Determine the [x, y] coordinate at the center of the cell enclosing the given text.  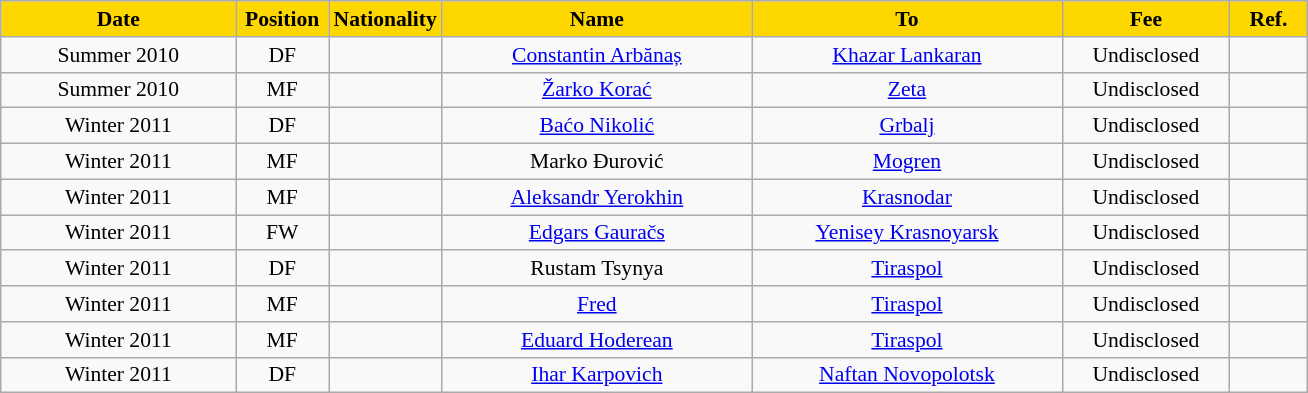
Grbalj [907, 126]
Aleksandr Yerokhin [597, 197]
Date [118, 19]
Eduard Hoderean [597, 340]
Ihar Karpovich [597, 375]
Position [282, 19]
Ref. [1269, 19]
Edgars Gauračs [597, 233]
FW [282, 233]
Nationality [384, 19]
Baćo Nikolić [597, 126]
Rustam Tsynya [597, 269]
Khazar Lankaran [907, 55]
Naftan Novopolotsk [907, 375]
Fred [597, 304]
Constantin Arbănaș [597, 55]
Yenisey Krasnoyarsk [907, 233]
Mogren [907, 162]
Name [597, 19]
Krasnodar [907, 197]
Žarko Korać [597, 90]
Fee [1146, 19]
Zeta [907, 90]
Marko Đurović [597, 162]
To [907, 19]
